Scan for the cell matching the given text and deliver its [x, y] coordinate at center. 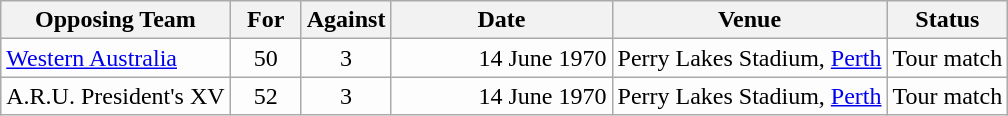
Date [502, 20]
Against [346, 20]
50 [266, 58]
For [266, 20]
52 [266, 96]
Western Australia [116, 58]
Venue [750, 20]
Opposing Team [116, 20]
A.R.U. President's XV [116, 96]
Status [948, 20]
